Find where the given text appears and provide that cell's center as [X, Y] coordinate. 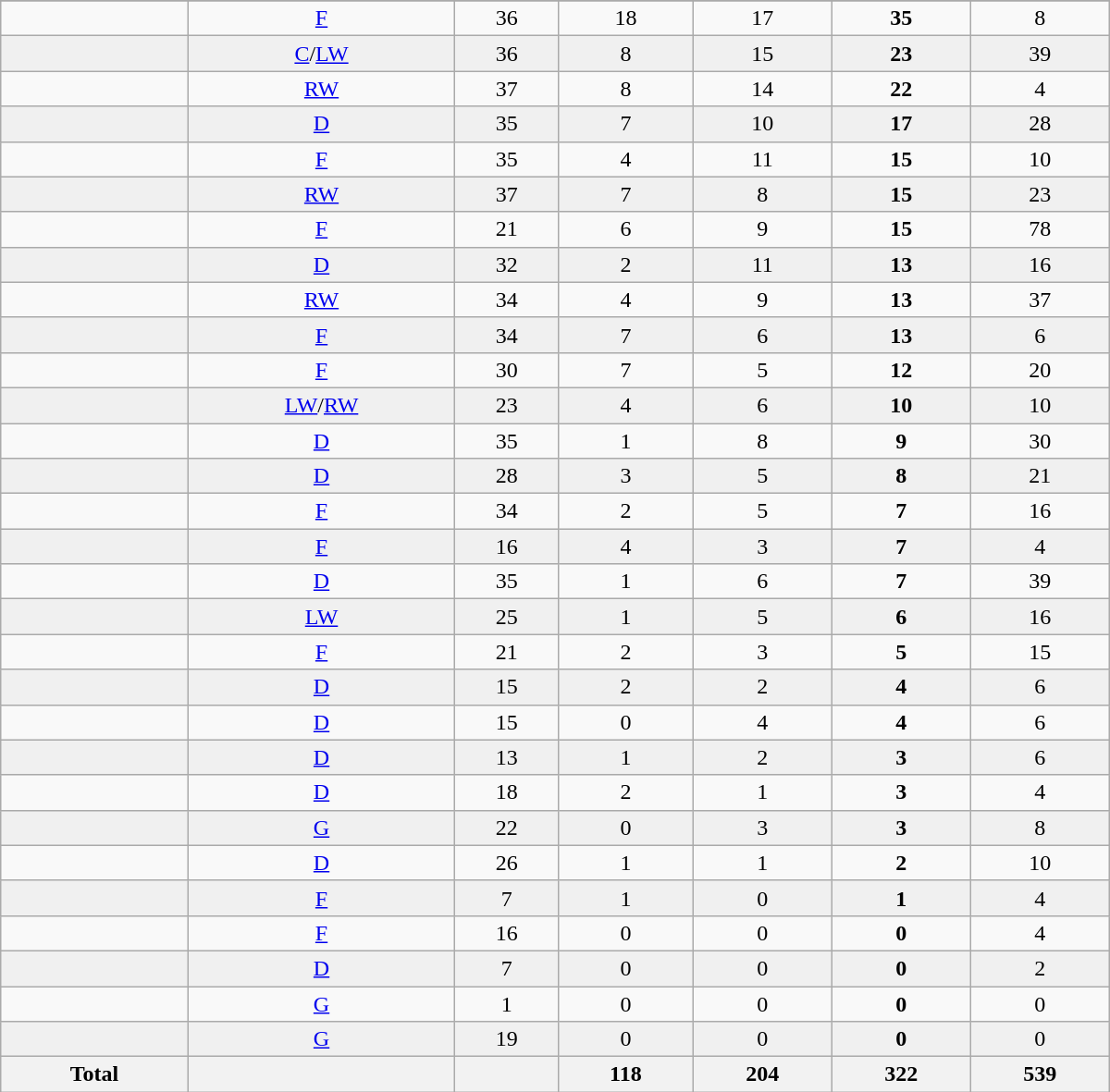
LW [322, 617]
20 [1040, 370]
C/LW [322, 54]
19 [507, 1039]
322 [901, 1074]
32 [507, 264]
118 [626, 1074]
25 [507, 617]
78 [1040, 229]
14 [762, 89]
26 [507, 863]
12 [901, 370]
204 [762, 1074]
LW/RW [322, 405]
Total [94, 1074]
539 [1040, 1074]
